From the cell containing the given text, extract its center point as (x, y) coordinate. 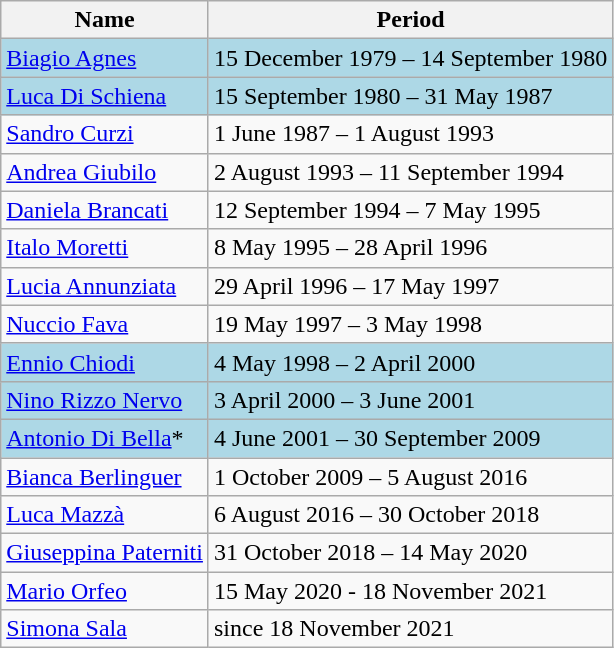
Andrea Giubilo (105, 172)
8 May 1995 – 28 April 1996 (410, 248)
2 August 1993 – 11 September 1994 (410, 172)
15 May 2020 - 18 November 2021 (410, 591)
Daniela Brancati (105, 210)
Name (105, 20)
Simona Sala (105, 629)
Biagio Agnes (105, 58)
Ennio Chiodi (105, 362)
1 June 1987 – 1 August 1993 (410, 134)
15 September 1980 – 31 May 1987 (410, 96)
Nino Rizzo Nervo (105, 400)
Italo Moretti (105, 248)
4 May 1998 – 2 April 2000 (410, 362)
Period (410, 20)
31 October 2018 – 14 May 2020 (410, 553)
Luca Di Schiena (105, 96)
19 May 1997 – 3 May 1998 (410, 324)
Antonio Di Bella* (105, 438)
Giuseppina Paterniti (105, 553)
1 October 2009 – 5 August 2016 (410, 477)
29 April 1996 – 17 May 1997 (410, 286)
12 September 1994 – 7 May 1995 (410, 210)
15 December 1979 – 14 September 1980 (410, 58)
6 August 2016 – 30 October 2018 (410, 515)
4 June 2001 – 30 September 2009 (410, 438)
since 18 November 2021 (410, 629)
Bianca Berlinguer (105, 477)
3 April 2000 – 3 June 2001 (410, 400)
Luca Mazzà (105, 515)
Nuccio Fava (105, 324)
Lucia Annunziata (105, 286)
Sandro Curzi (105, 134)
Mario Orfeo (105, 591)
